Return [X, Y] of the center of cell containing provided text 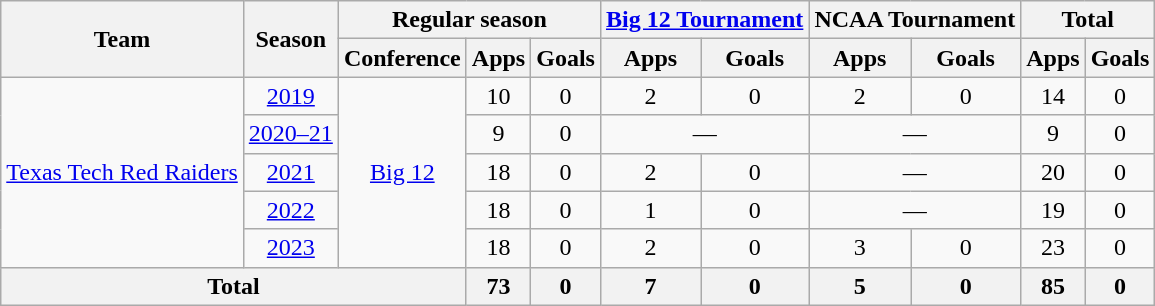
Conference [402, 58]
Season [290, 39]
73 [498, 286]
10 [498, 96]
Big 12 Tournament [704, 20]
5 [860, 286]
20 [1053, 172]
1 [650, 210]
Big 12 [402, 172]
Regular season [469, 20]
2021 [290, 172]
2023 [290, 248]
14 [1053, 96]
19 [1053, 210]
2019 [290, 96]
23 [1053, 248]
2022 [290, 210]
3 [860, 248]
7 [650, 286]
Team [122, 39]
Texas Tech Red Raiders [122, 172]
NCAA Tournament [915, 20]
85 [1053, 286]
2020–21 [290, 134]
